Identify which cell holds the provided text, then report its (X, Y) central coordinate. 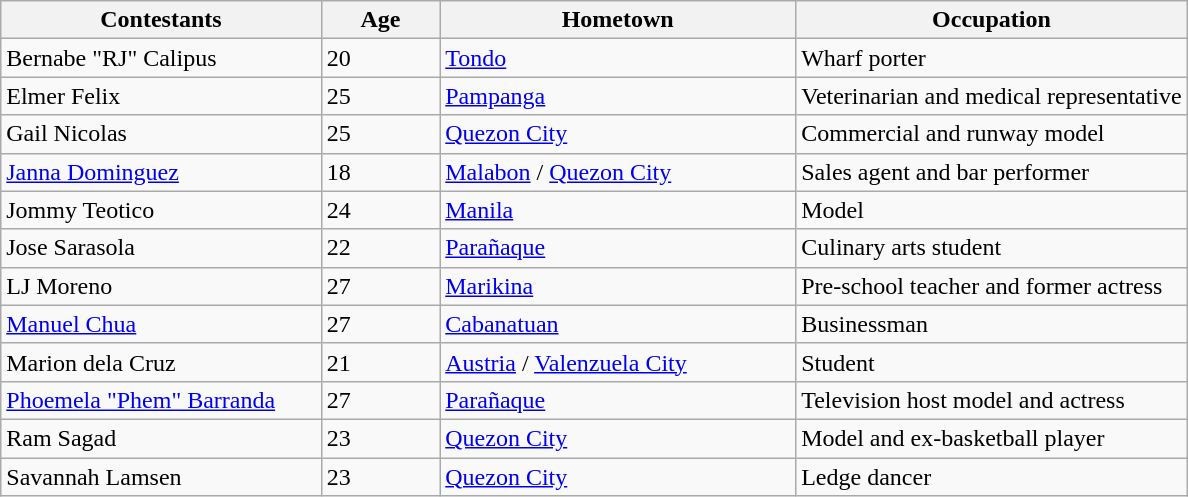
Age (380, 20)
22 (380, 248)
Tondo (618, 58)
Ram Sagad (161, 438)
Elmer Felix (161, 96)
Model (992, 210)
Savannah Lamsen (161, 477)
Janna Dominguez (161, 172)
Manuel Chua (161, 324)
21 (380, 362)
20 (380, 58)
Marikina (618, 286)
24 (380, 210)
Manila (618, 210)
Model and ex-basketball player (992, 438)
Pre-school teacher and former actress (992, 286)
Gail Nicolas (161, 134)
Malabon / Quezon City (618, 172)
Businessman (992, 324)
Bernabe "RJ" Calipus (161, 58)
LJ Moreno (161, 286)
Hometown (618, 20)
Veterinarian and medical representative (992, 96)
Ledge dancer (992, 477)
Sales agent and bar performer (992, 172)
Cabanatuan (618, 324)
Wharf porter (992, 58)
Commercial and runway model (992, 134)
Culinary arts student (992, 248)
Pampanga (618, 96)
Austria / Valenzuela City (618, 362)
Phoemela "Phem" Barranda (161, 400)
Jommy Teotico (161, 210)
Contestants (161, 20)
Jose Sarasola (161, 248)
Occupation (992, 20)
Student (992, 362)
18 (380, 172)
Marion dela Cruz (161, 362)
Television host model and actress (992, 400)
